Determine the [x, y] coordinate at the center of the cell enclosing the given text.  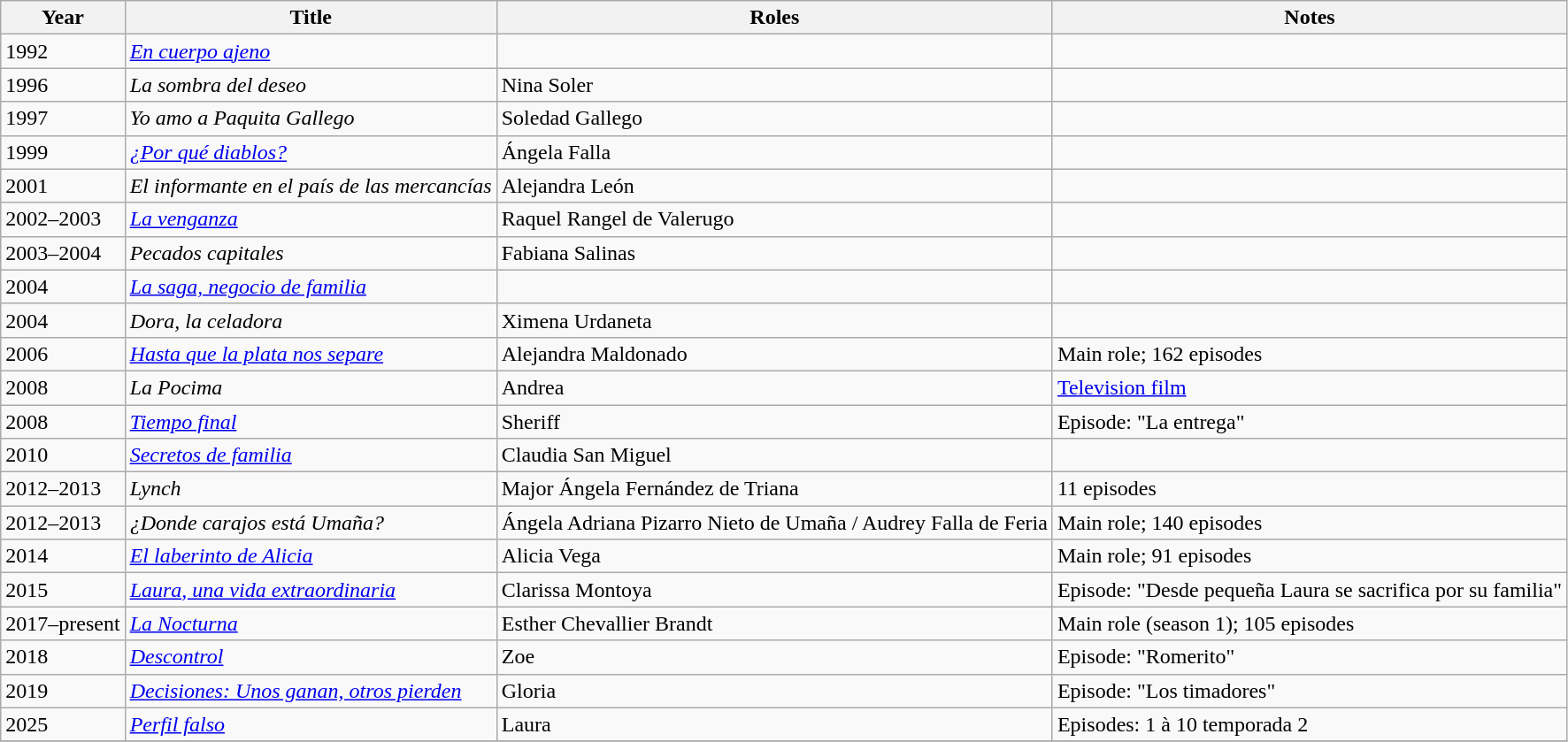
Laura [774, 724]
Fabiana Salinas [774, 253]
Ángela Falla [774, 152]
Major Ángela Fernández de Triana [774, 489]
Title [311, 18]
Notes [1310, 18]
La Pocima [311, 387]
2002–2003 [63, 219]
Main role; 140 episodes [1310, 523]
2018 [63, 657]
Lynch [311, 489]
Episode: "Desde pequeña Laura se sacrifica por su familia" [1310, 590]
2010 [63, 455]
1996 [63, 85]
Tiempo final [311, 422]
¿Por qué diablos? [311, 152]
Raquel Rangel de Valerugo [774, 219]
Ximena Urdaneta [774, 320]
Laura, una vida extraordinaria [311, 590]
Gloria [774, 691]
2017–present [63, 623]
Andrea [774, 387]
Clarissa Montoya [774, 590]
Main role; 91 episodes [1310, 556]
La venganza [311, 219]
Main role (season 1); 105 episodes [1310, 623]
Roles [774, 18]
El informante en el país de las mercancías [311, 186]
Alicia Vega [774, 556]
2025 [63, 724]
2001 [63, 186]
Decisiones: Unos ganan, otros pierden [311, 691]
Claudia San Miguel [774, 455]
Yo amo a Paquita Gallego [311, 119]
Episodes: 1 à 10 temporada 2 [1310, 724]
2003–2004 [63, 253]
La saga, negocio de familia [311, 287]
11 episodes [1310, 489]
Pecados capitales [311, 253]
En cuerpo ajeno [311, 51]
Perfil falso [311, 724]
Ángela Adriana Pizarro Nieto de Umaña / Audrey Falla de Feria [774, 523]
Episode: "Romerito" [1310, 657]
2006 [63, 354]
2014 [63, 556]
Dora, la celadora [311, 320]
Secretos de familia [311, 455]
El laberinto de Alicia [311, 556]
Hasta que la plata nos separe [311, 354]
Esther Chevallier Brandt [774, 623]
Sheriff [774, 422]
Soledad Gallego [774, 119]
Television film [1310, 387]
Alejandra Maldonado [774, 354]
Episode: "La entrega" [1310, 422]
2019 [63, 691]
Alejandra León [774, 186]
Main role; 162 episodes [1310, 354]
2015 [63, 590]
Zoe [774, 657]
Descontrol [311, 657]
Nina Soler [774, 85]
Episode: "Los timadores" [1310, 691]
1997 [63, 119]
¿Donde carajos está Umaña? [311, 523]
La sombra del deseo [311, 85]
La Nocturna [311, 623]
Year [63, 18]
1999 [63, 152]
1992 [63, 51]
